Pinpoint the cell where the given text exists, returning its [X, Y] midpoint coordinate. 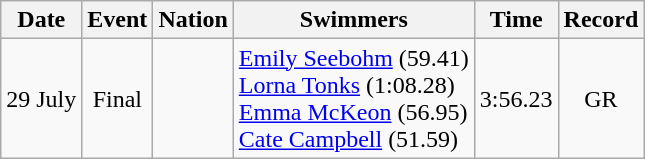
Date [42, 20]
Nation [193, 20]
Event [118, 20]
3:56.23 [516, 98]
Time [516, 20]
Swimmers [354, 20]
Emily Seebohm (59.41)Lorna Tonks (1:08.28)Emma McKeon (56.95)Cate Campbell (51.59) [354, 98]
GR [601, 98]
29 July [42, 98]
Final [118, 98]
Record [601, 20]
